Provide the [X, Y] coordinate of the cell's center where the given text is located.  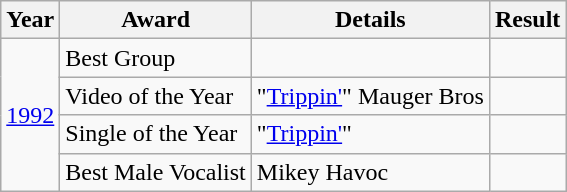
Details [370, 20]
Best Group [156, 58]
Year [30, 20]
"Trippin'" Mauger Bros [370, 96]
Video of the Year [156, 96]
Single of the Year [156, 134]
1992 [30, 115]
Award [156, 20]
Mikey Havoc [370, 172]
"Trippin'" [370, 134]
Result [527, 20]
Best Male Vocalist [156, 172]
